Scan for the cell matching the given text and deliver its [X, Y] coordinate at center. 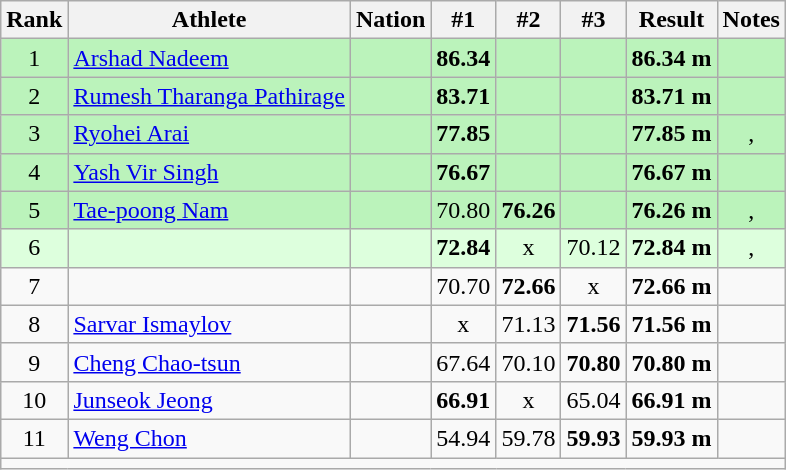
66.91 m [672, 400]
76.26 [528, 210]
71.56 m [672, 324]
Yash Vir Singh [210, 172]
70.12 [594, 248]
70.70 [464, 286]
8 [34, 324]
77.85 [464, 134]
Arshad Nadeem [210, 58]
77.85 m [672, 134]
Ryohei Arai [210, 134]
6 [34, 248]
11 [34, 438]
1 [34, 58]
5 [34, 210]
Weng Chon [210, 438]
66.91 [464, 400]
72.66 [528, 286]
59.93 [594, 438]
59.78 [528, 438]
Notes [751, 20]
54.94 [464, 438]
Tae-poong Nam [210, 210]
#2 [528, 20]
7 [34, 286]
Result [672, 20]
Rank [34, 20]
Cheng Chao-tsun [210, 362]
76.67 m [672, 172]
71.13 [528, 324]
76.26 m [672, 210]
65.04 [594, 400]
#1 [464, 20]
#3 [594, 20]
83.71 [464, 96]
76.67 [464, 172]
70.80 m [672, 362]
Athlete [210, 20]
Sarvar Ismaylov [210, 324]
72.66 m [672, 286]
59.93 m [672, 438]
67.64 [464, 362]
2 [34, 96]
3 [34, 134]
Rumesh Tharanga Pathirage [210, 96]
70.10 [528, 362]
72.84 m [672, 248]
Nation [390, 20]
83.71 m [672, 96]
10 [34, 400]
Junseok Jeong [210, 400]
86.34 [464, 58]
4 [34, 172]
9 [34, 362]
86.34 m [672, 58]
72.84 [464, 248]
71.56 [594, 324]
